Extract the (X, Y) coordinate from the center of the cell holding the provided text.  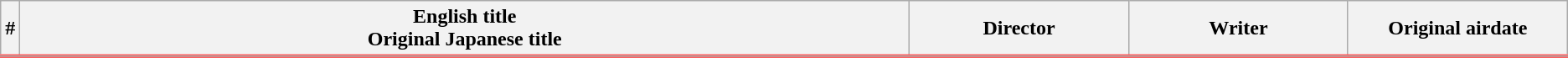
English title Original Japanese title (465, 29)
Director (1019, 29)
Writer (1239, 29)
Original airdate (1457, 29)
# (10, 29)
